Provide the [x, y] coordinate of the cell's center where the given text is located.  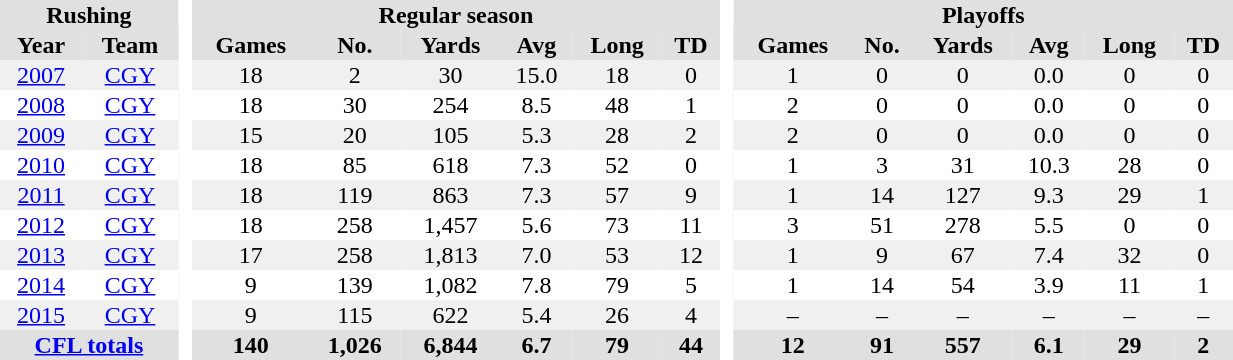
26 [617, 315]
2009 [41, 135]
57 [617, 195]
140 [250, 345]
2007 [41, 75]
31 [963, 165]
139 [354, 285]
1,457 [450, 225]
254 [450, 105]
Playoffs [983, 15]
119 [354, 195]
91 [882, 345]
Team [130, 45]
2010 [41, 165]
2013 [41, 255]
2012 [41, 225]
105 [450, 135]
5.4 [537, 315]
5.6 [537, 225]
73 [617, 225]
67 [963, 255]
2015 [41, 315]
7.0 [537, 255]
1,813 [450, 255]
2011 [41, 195]
85 [354, 165]
7.4 [1049, 255]
7.8 [537, 285]
10.3 [1049, 165]
32 [1130, 255]
53 [617, 255]
6.1 [1049, 345]
1,082 [450, 285]
6,844 [450, 345]
15 [250, 135]
4 [691, 315]
5.5 [1049, 225]
618 [450, 165]
Year [41, 45]
2014 [41, 285]
17 [250, 255]
5 [691, 285]
622 [450, 315]
6.7 [537, 345]
5.3 [537, 135]
127 [963, 195]
48 [617, 105]
863 [450, 195]
15.0 [537, 75]
CFL totals [89, 345]
1,026 [354, 345]
44 [691, 345]
557 [963, 345]
3.9 [1049, 285]
52 [617, 165]
9.3 [1049, 195]
Regular season [456, 15]
20 [354, 135]
54 [963, 285]
51 [882, 225]
115 [354, 315]
2008 [41, 105]
8.5 [537, 105]
Rushing [89, 15]
278 [963, 225]
